From the cell containing the given text, extract its center point as [X, Y] coordinate. 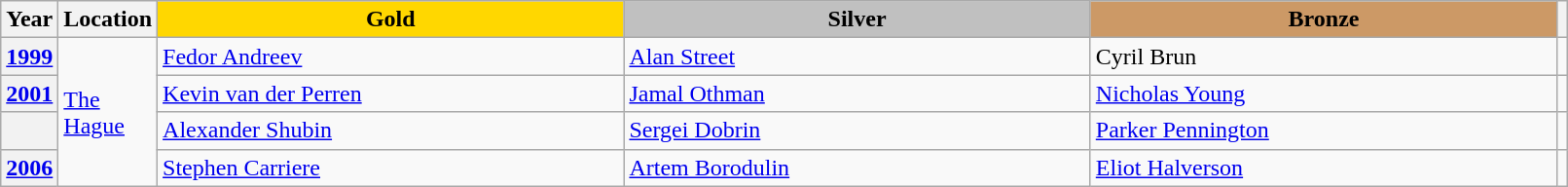
Alan Street [857, 56]
1999 [29, 56]
Sergei Dobrin [857, 131]
Nicholas Young [1324, 93]
Stephen Carriere [391, 168]
Year [29, 19]
Jamal Othman [857, 93]
2006 [29, 168]
Bronze [1324, 19]
Cyril Brun [1324, 56]
Eliot Halverson [1324, 168]
Fedor Andreev [391, 56]
Alexander Shubin [391, 131]
Parker Pennington [1324, 131]
2001 [29, 93]
Silver [857, 19]
Kevin van der Perren [391, 93]
Artem Borodulin [857, 168]
The Hague [108, 112]
Location [108, 19]
Gold [391, 19]
